Search for the cell housing the specified text and yield its (x, y) center coordinate. 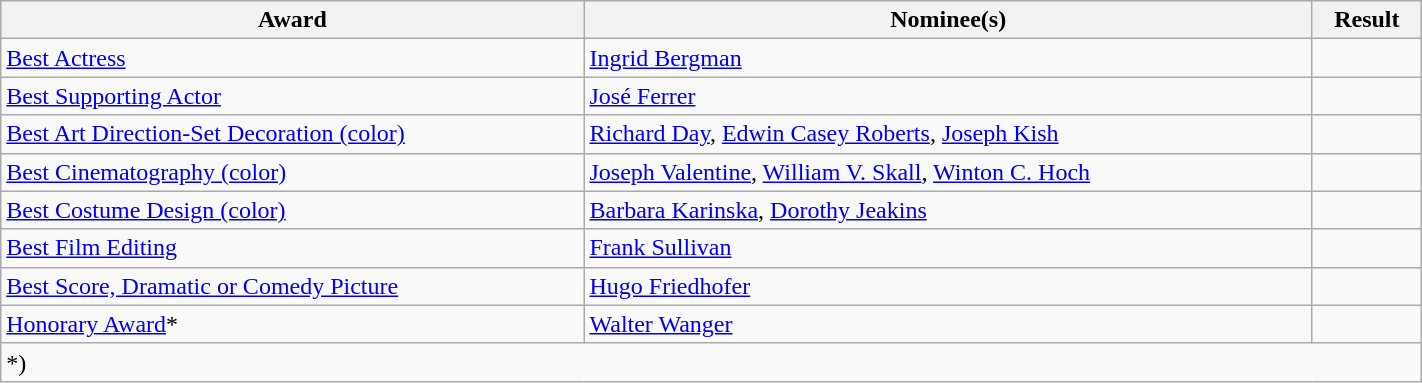
Ingrid Bergman (948, 58)
Hugo Friedhofer (948, 286)
*) (711, 362)
Best Actress (292, 58)
Barbara Karinska, Dorothy Jeakins (948, 210)
Best Supporting Actor (292, 96)
Best Costume Design (color) (292, 210)
José Ferrer (948, 96)
Best Film Editing (292, 248)
Best Score, Dramatic or Comedy Picture (292, 286)
Award (292, 20)
Frank Sullivan (948, 248)
Richard Day, Edwin Casey Roberts, Joseph Kish (948, 134)
Best Art Direction-Set Decoration (color) (292, 134)
Honorary Award* (292, 324)
Walter Wanger (948, 324)
Nominee(s) (948, 20)
Best Cinematography (color) (292, 172)
Joseph Valentine, William V. Skall, Winton C. Hoch (948, 172)
Result (1366, 20)
